Output the [x, y] coordinate of the center of the cell containing the given text.  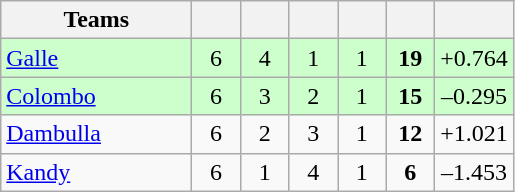
12 [410, 134]
Teams [96, 20]
15 [410, 96]
–1.453 [474, 172]
–0.295 [474, 96]
Kandy [96, 172]
19 [410, 58]
Dambulla [96, 134]
+0.764 [474, 58]
Galle [96, 58]
+1.021 [474, 134]
Colombo [96, 96]
